Detect which cell encompasses the target text, then output its (X, Y) center coordinate. 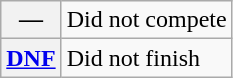
— (31, 20)
Did not finish (146, 58)
DNF (31, 58)
Did not compete (146, 20)
